Scan for the cell matching the given text and deliver its (X, Y) coordinate at center. 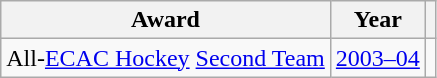
All-ECAC Hockey Second Team (166, 58)
Award (166, 20)
2003–04 (378, 58)
Year (378, 20)
